From the cell containing the given text, extract its center point as (X, Y) coordinate. 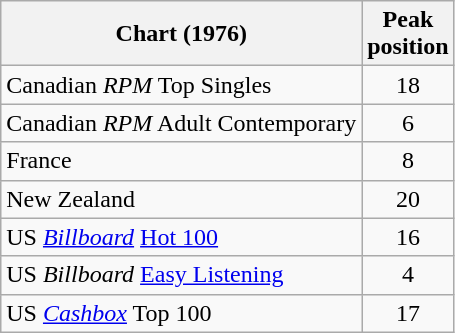
Peakposition (408, 34)
Canadian RPM Top Singles (182, 85)
16 (408, 237)
France (182, 161)
US Billboard Easy Listening (182, 275)
New Zealand (182, 199)
20 (408, 199)
6 (408, 123)
17 (408, 313)
8 (408, 161)
Chart (1976) (182, 34)
4 (408, 275)
US Cashbox Top 100 (182, 313)
US Billboard Hot 100 (182, 237)
18 (408, 85)
Canadian RPM Adult Contemporary (182, 123)
